Capture the cell that displays the provided text and extract its [X, Y] central coordinate. 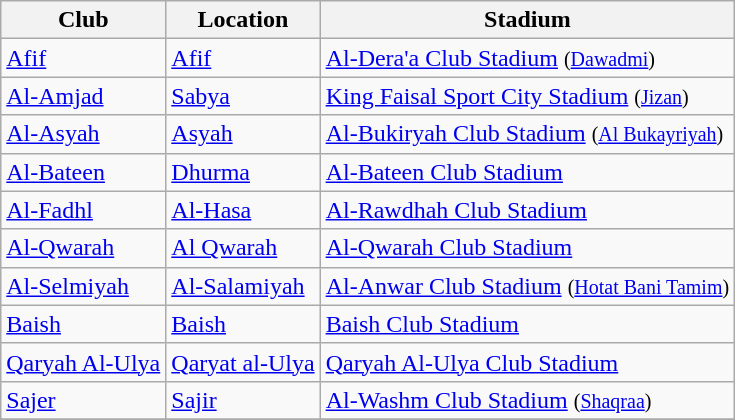
Al-Asyah [84, 134]
Al-Anwar Club Stadium (Hotat Bani Tamim) [528, 286]
Sajir [243, 400]
Al-Selmiyah [84, 286]
Club [84, 20]
Al-Bukiryah Club Stadium (Al Bukayriyah) [528, 134]
Al Qwarah [243, 248]
Al-Qwarah [84, 248]
Sabya [243, 96]
Qaryah Al-Ulya Club Stadium [528, 362]
Al-Rawdhah Club Stadium [528, 210]
Stadium [528, 20]
Location [243, 20]
Al-Washm Club Stadium (Shaqraa) [528, 400]
Al-Dera'a Club Stadium (Dawadmi) [528, 58]
Qaryat al-Ulya [243, 362]
Al-Bateen [84, 172]
Al-Qwarah Club Stadium [528, 248]
King Faisal Sport City Stadium (Jizan) [528, 96]
Asyah [243, 134]
Dhurma [243, 172]
Qaryah Al-Ulya [84, 362]
Baish Club Stadium [528, 324]
Al-Salamiyah [243, 286]
Al-Amjad [84, 96]
Al-Fadhl [84, 210]
Al-Hasa [243, 210]
Sajer [84, 400]
Al-Bateen Club Stadium [528, 172]
